Extract the (X, Y) coordinate from the center of the cell holding the provided text.  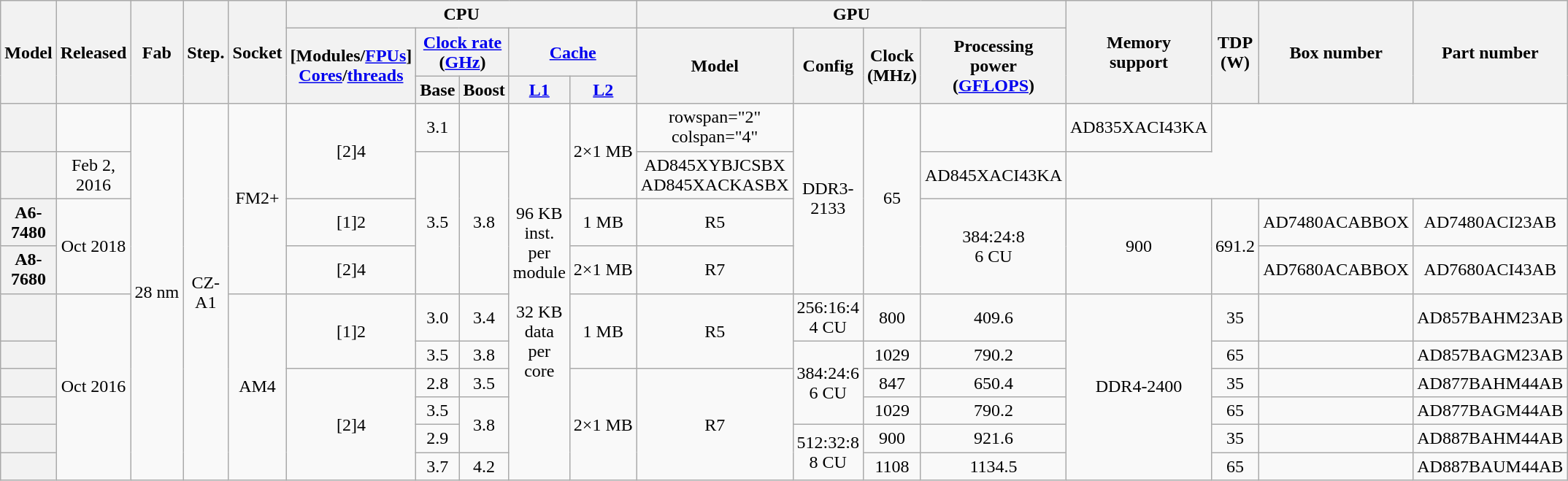
3.0 (438, 317)
Clock rate (GHz) (463, 53)
3.7 (438, 466)
AD887BAUM44AB (1491, 466)
4.2 (484, 466)
Fab (157, 53)
2.9 (438, 438)
TDP(W) (1235, 53)
Clock(MHz) (892, 66)
384:24:86 CU (993, 246)
L2 (603, 90)
Processingpower(GFLOPS) (993, 66)
2.8 (438, 382)
691.2 (1235, 246)
FM2+ (257, 199)
CZ-A1 (206, 292)
1134.5 (993, 466)
256:16:44 CU (828, 317)
AD835XACI43KA (1139, 127)
AD7480ACABBOX (1336, 222)
AD877BAHM44AB (1491, 382)
1108 (892, 466)
AM4 (257, 387)
AD7680ACI43AB (1491, 270)
512:32:88 CU (828, 452)
A8-7680 (28, 270)
Base (438, 90)
AD877BAGM44AB (1491, 410)
AD857BAGM23AB (1491, 355)
800 (892, 317)
3.1 (438, 127)
Box number (1336, 53)
CPU (461, 15)
650.4 (993, 382)
Part number (1491, 53)
3.4 (484, 317)
AD845XYBJCSBXAD845XACKASBX (715, 175)
Config (828, 66)
[Modules/FPUs]Cores/threads (351, 66)
Oct 2016 (93, 387)
96 KB inst.per module32 KB dataper core (539, 292)
GPU (851, 15)
384:24:66 CU (828, 382)
Cache (572, 53)
L1 (539, 90)
AD7480ACI23AB (1491, 222)
AD887BAHM44AB (1491, 438)
921.6 (993, 438)
AD857BAHM23AB (1491, 317)
rowspan="2" colspan="4" (715, 127)
AD845XACI43KA (993, 175)
A6-7480 (28, 222)
DDR4-2400 (1139, 387)
28 nm (157, 292)
Feb 2, 2016 (93, 175)
Memorysupport (1139, 53)
AD7680ACABBOX (1336, 270)
DDR3-2133 (828, 199)
Oct 2018 (93, 246)
Released (93, 53)
Socket (257, 53)
Step. (206, 53)
Boost (484, 90)
409.6 (993, 317)
847 (892, 382)
